Output the [x, y] coordinate of the center of the cell containing the given text.  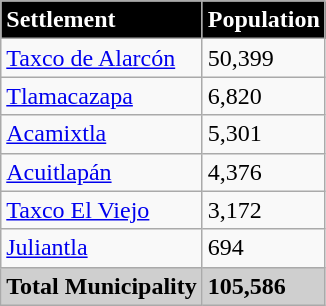
Settlement [102, 20]
Acuitlapán [102, 172]
3,172 [264, 210]
105,586 [264, 286]
Taxco de Alarcón [102, 58]
Total Municipality [102, 286]
Tlamacazapa [102, 96]
4,376 [264, 172]
50,399 [264, 58]
Population [264, 20]
Juliantla [102, 248]
5,301 [264, 134]
Taxco El Viejo [102, 210]
694 [264, 248]
6,820 [264, 96]
Acamixtla [102, 134]
